Pinpoint the cell where the given text exists, returning its [x, y] midpoint coordinate. 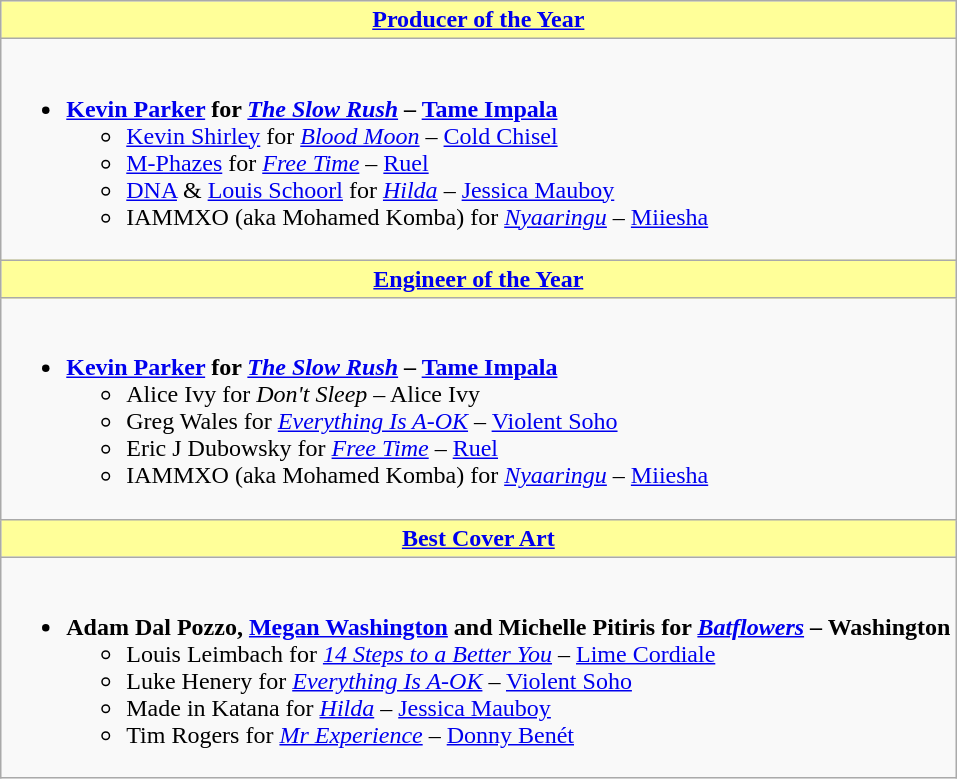
Engineer of the Year [478, 279]
Best Cover Art [478, 538]
Producer of the Year [478, 20]
